Capture the cell that displays the provided text and extract its (x, y) central coordinate. 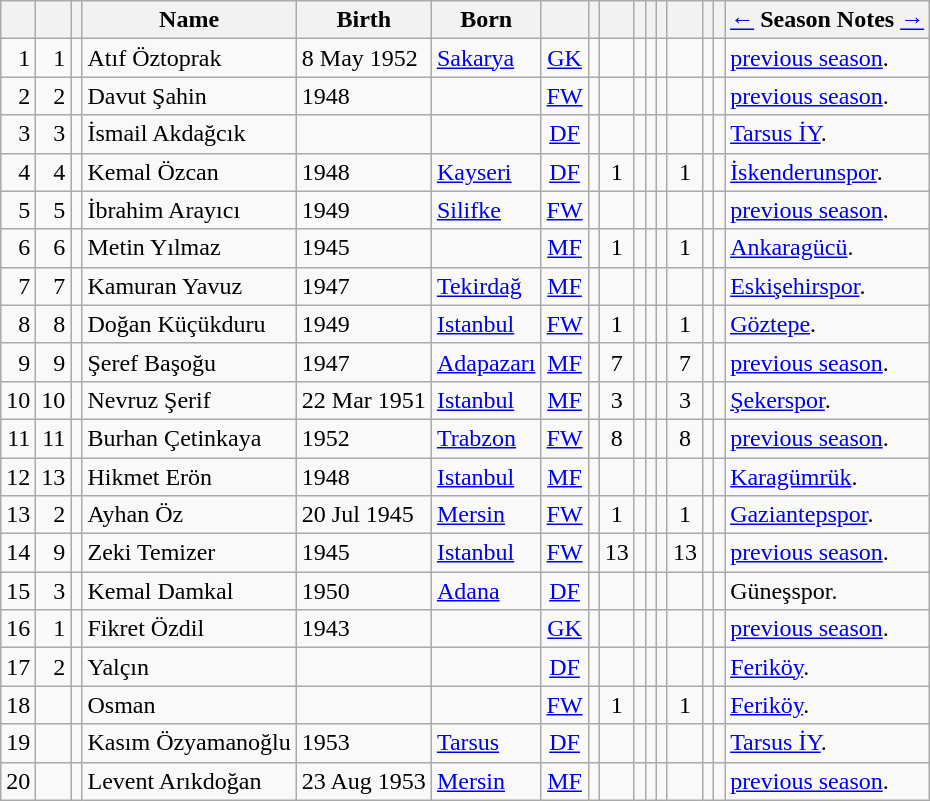
Doğan Küçükduru (189, 324)
Fikret Özdil (189, 629)
← Season Notes → (828, 20)
İsmail Akdağcık (189, 134)
Kemal Damkal (189, 591)
12 (18, 477)
Burhan Çetinkaya (189, 438)
16 (18, 629)
1950 (364, 591)
Levent Arıkdoğan (189, 781)
Göztepe. (828, 324)
14 (18, 553)
1943 (364, 629)
Sakarya (486, 58)
23 Aug 1953 (364, 781)
1952 (364, 438)
18 (18, 705)
Tekirdağ (486, 286)
Ankaragücü. (828, 248)
Kemal Özcan (189, 172)
Ayhan Öz (189, 515)
Silifke (486, 210)
Tarsus (486, 743)
22 Mar 1951 (364, 400)
17 (18, 667)
Metin Yılmaz (189, 248)
Eskişehirspor. (828, 286)
Name (189, 20)
15 (18, 591)
Karagümrük. (828, 477)
Nevruz Şerif (189, 400)
20 (18, 781)
Kasım Özyamanoğlu (189, 743)
Born (486, 20)
Güneşspor. (828, 591)
Şeref Başoğu (189, 362)
Adapazarı (486, 362)
Yalçın (189, 667)
Kayseri (486, 172)
Zeki Temizer (189, 553)
Trabzon (486, 438)
İskenderunspor. (828, 172)
Osman (189, 705)
Atıf Öztoprak (189, 58)
İbrahim Arayıcı (189, 210)
Adana (486, 591)
Şekerspor. (828, 400)
8 May 1952 (364, 58)
20 Jul 1945 (364, 515)
19 (18, 743)
Hikmet Erön (189, 477)
Kamuran Yavuz (189, 286)
Davut Şahin (189, 96)
Birth (364, 20)
Gaziantepspor. (828, 515)
1953 (364, 743)
